Provide the [X, Y] coordinate of the cell's center where the given text is located.  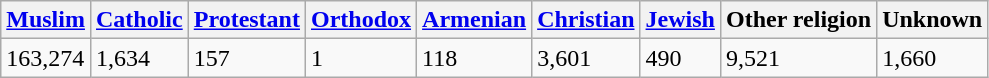
1,660 [932, 58]
Orthodox [360, 20]
Jewish [680, 20]
163,274 [46, 58]
9,521 [798, 58]
Christian [586, 20]
157 [246, 58]
3,601 [586, 58]
1,634 [139, 58]
118 [474, 58]
Catholic [139, 20]
Other religion [798, 20]
Armenian [474, 20]
Muslim [46, 20]
1 [360, 58]
Unknown [932, 20]
490 [680, 58]
Protestant [246, 20]
